Search for the cell housing the specified text and yield its (X, Y) center coordinate. 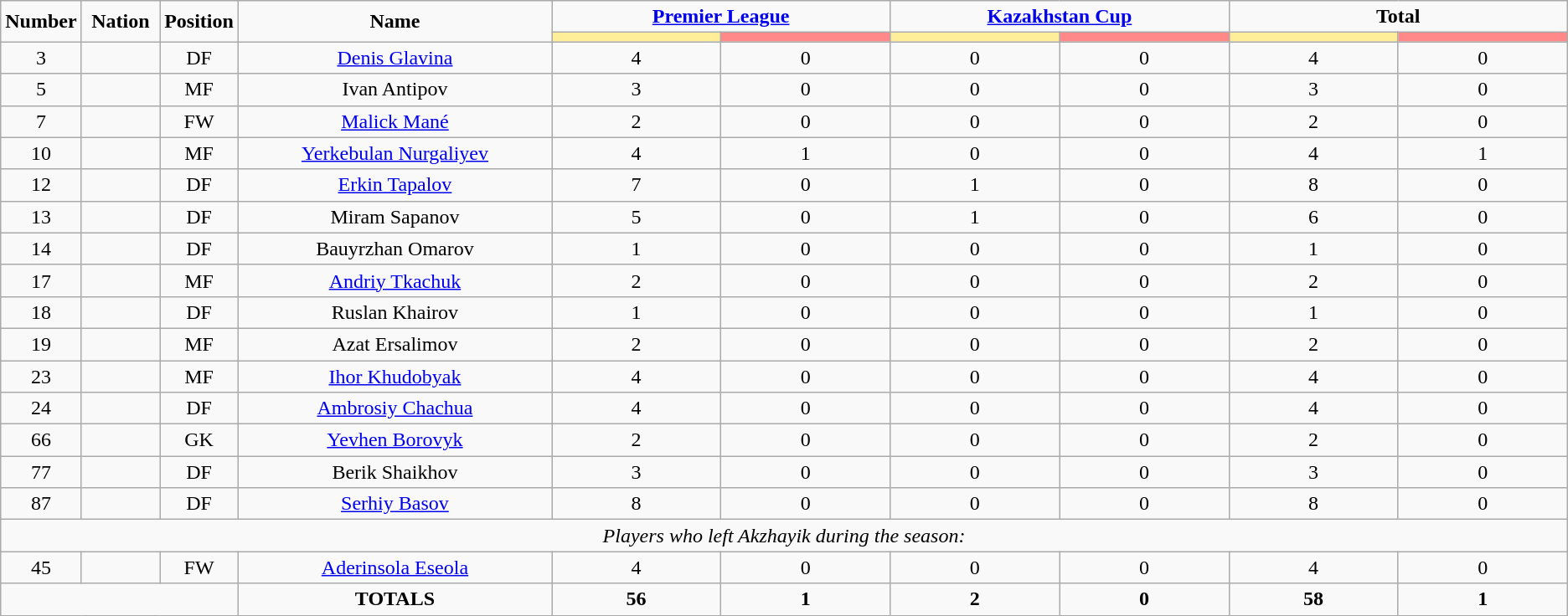
Denis Glavina (395, 58)
Erkin Tapalov (395, 185)
Premier League (720, 17)
Bauyrzhan Omarov (395, 249)
Number (41, 22)
45 (41, 567)
13 (41, 217)
Ambrosiy Chachua (395, 408)
Ruslan Khairov (395, 312)
Aderinsola Eseola (395, 567)
Nation (121, 22)
Yevhen Borovyk (395, 440)
Berik Shaikhov (395, 472)
23 (41, 376)
Position (199, 22)
12 (41, 185)
17 (41, 280)
TOTALS (395, 599)
87 (41, 504)
Name (395, 22)
Miram Sapanov (395, 217)
Azat Ersalimov (395, 344)
6 (1313, 217)
Ihor Khudobyak (395, 376)
66 (41, 440)
Malick Mané (395, 121)
56 (636, 599)
Ivan Antipov (395, 90)
18 (41, 312)
GK (199, 440)
Yerkebulan Nurgaliyev (395, 153)
14 (41, 249)
Andriy Tkachuk (395, 280)
10 (41, 153)
Players who left Akzhayik during the season: (784, 536)
Kazakhstan Cup (1060, 17)
58 (1313, 599)
Serhiy Basov (395, 504)
19 (41, 344)
Total (1398, 17)
24 (41, 408)
77 (41, 472)
